Find where the given text appears and provide that cell's center as [X, Y] coordinate. 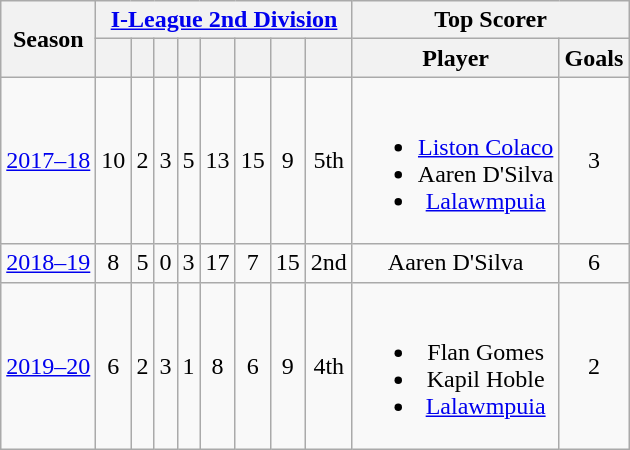
2018–19 [48, 263]
Liston ColacoAaren D'SilvaLalawmpuia [456, 160]
I-League 2nd Division [224, 20]
7 [252, 263]
Aaren D'Silva [456, 263]
17 [218, 263]
2019–20 [48, 366]
Season [48, 39]
0 [166, 263]
Top Scorer [490, 20]
Player [456, 58]
2017–18 [48, 160]
13 [218, 160]
10 [114, 160]
Flan GomesKapil HobleLalawmpuia [456, 366]
2nd [328, 263]
1 [188, 366]
5th [328, 160]
4th [328, 366]
Goals [594, 58]
